For the text-containing cell, return its midpoint in [x, y] coordinate format. 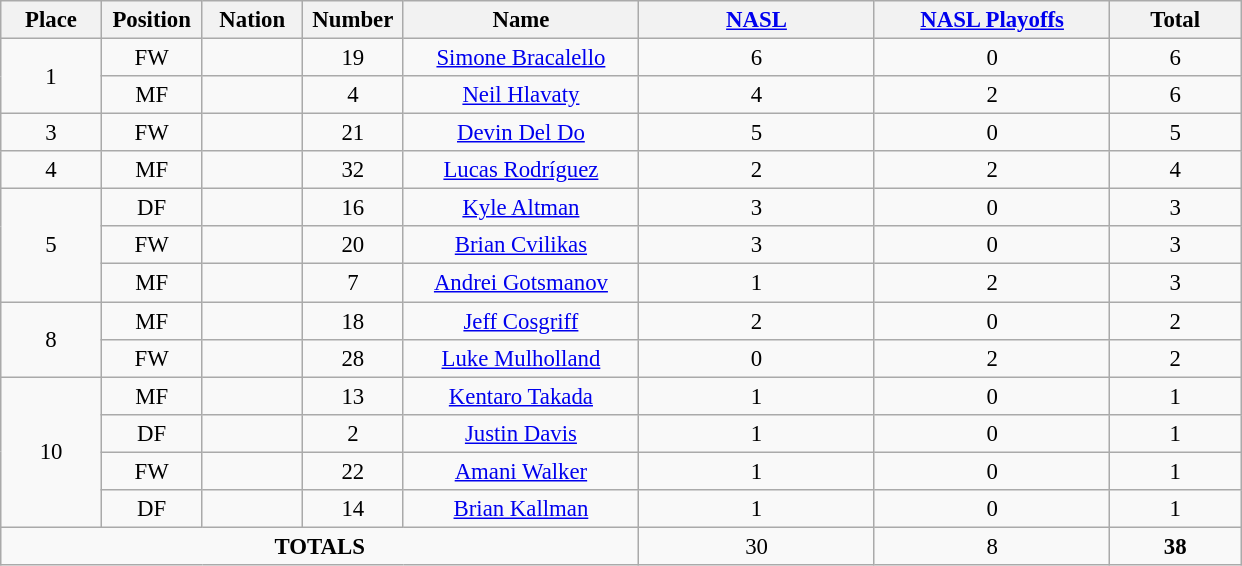
7 [354, 283]
Neil Hlavaty [521, 95]
22 [354, 471]
Justin Davis [521, 433]
18 [354, 321]
28 [354, 358]
NASL [757, 20]
Jeff Cosgriff [521, 321]
19 [354, 58]
Andrei Gotsmanov [521, 283]
20 [354, 245]
Total [1176, 20]
Lucas Rodríguez [521, 170]
14 [354, 509]
10 [52, 452]
16 [354, 208]
Number [354, 20]
Position [152, 20]
21 [354, 133]
Kentaro Takada [521, 396]
Nation [252, 20]
Simone Bracalello [521, 58]
Place [52, 20]
Devin Del Do [521, 133]
13 [354, 396]
Luke Mulholland [521, 358]
38 [1176, 546]
TOTALS [320, 546]
30 [757, 546]
NASL Playoffs [992, 20]
Amani Walker [521, 471]
Name [521, 20]
32 [354, 170]
Brian Kallman [521, 509]
Kyle Altman [521, 208]
Brian Cvilikas [521, 245]
